Capture the cell that displays the provided text and extract its [X, Y] central coordinate. 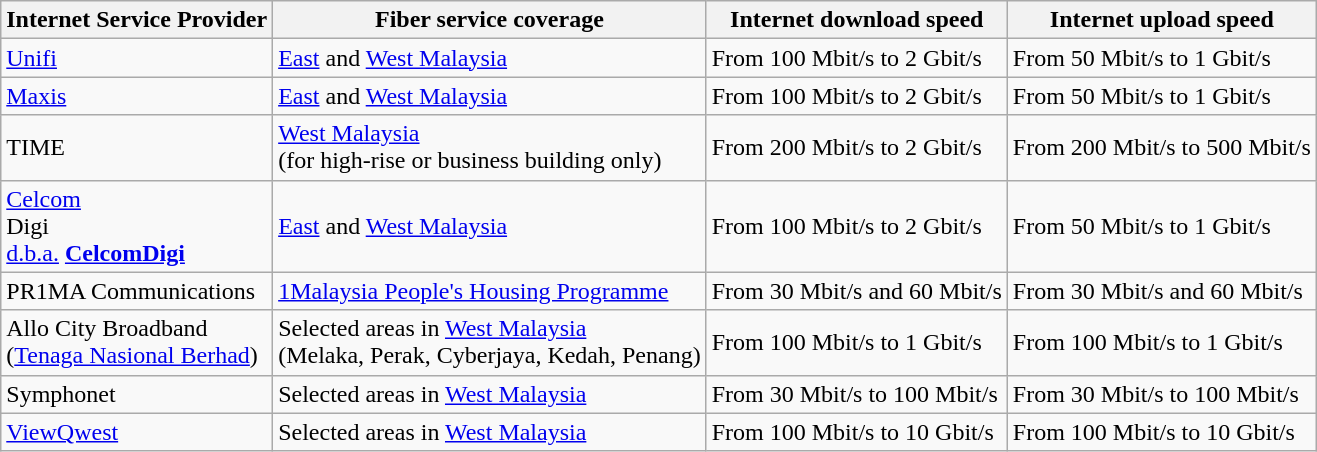
CelcomDigid.b.a. CelcomDigi [137, 226]
Internet Service Provider [137, 20]
Symphonet [137, 394]
West Malaysia(for high-rise or business building only) [490, 148]
Internet download speed [856, 20]
Selected areas in West Malaysia(Melaka, Perak, Cyberjaya, Kedah, Penang) [490, 342]
Maxis [137, 96]
Unifi [137, 58]
TIME [137, 148]
Internet upload speed [1162, 20]
From 200 Mbit/s to 2 Gbit/s [856, 148]
1Malaysia People's Housing Programme [490, 291]
Fiber service coverage [490, 20]
ViewQwest [137, 432]
PR1MA Communications [137, 291]
Allo City Broadband(Tenaga Nasional Berhad) [137, 342]
From 200 Mbit/s to 500 Mbit/s [1162, 148]
